Provide the (x, y) coordinate of the cell's center where the given text is located.  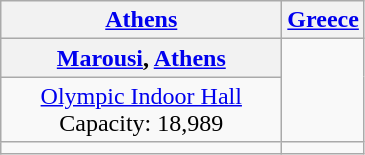
Greece (324, 20)
Olympic Indoor HallCapacity: 18,989 (142, 110)
Marousi, Athens (142, 58)
Athens (142, 20)
